Capture the cell that displays the provided text and extract its (x, y) central coordinate. 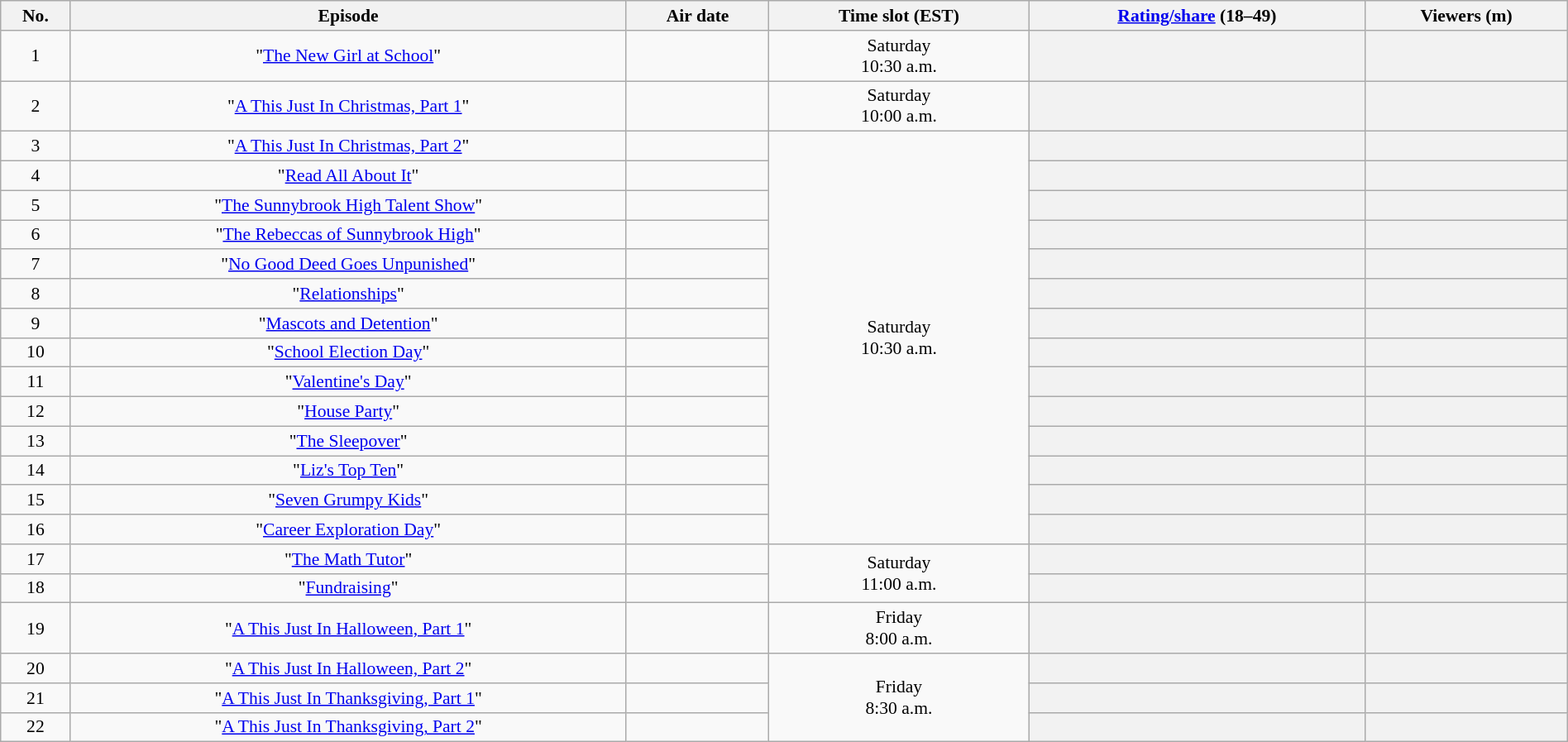
Rating/share (18–49) (1198, 16)
"House Party" (348, 412)
13 (36, 441)
"Mascots and Detention" (348, 323)
2 (36, 106)
4 (36, 176)
"A This Just In Christmas, Part 1" (348, 106)
"Read All About It" (348, 176)
"No Good Deed Goes Unpunished" (348, 265)
1 (36, 56)
7 (36, 265)
22 (36, 727)
Friday8:30 a.m. (899, 698)
17 (36, 559)
"School Election Day" (348, 352)
Time slot (EST) (899, 16)
5 (36, 205)
20 (36, 668)
11 (36, 382)
"The Math Tutor" (348, 559)
"A This Just In Halloween, Part 1" (348, 629)
Air date (698, 16)
10 (36, 352)
21 (36, 698)
"Valentine's Day" (348, 382)
15 (36, 500)
18 (36, 588)
"A This Just In Christmas, Part 2" (348, 146)
12 (36, 412)
Saturday10:00 a.m. (899, 106)
Friday8:00 a.m. (899, 629)
Episode (348, 16)
14 (36, 471)
"The Sunnybrook High Talent Show" (348, 205)
8 (36, 294)
"Liz's Top Ten" (348, 471)
"A This Just In Thanksgiving, Part 2" (348, 727)
19 (36, 629)
Viewers (m) (1466, 16)
9 (36, 323)
3 (36, 146)
"The New Girl at School" (348, 56)
"Fundraising" (348, 588)
"Relationships" (348, 294)
No. (36, 16)
16 (36, 529)
6 (36, 235)
"Career Exploration Day" (348, 529)
"Seven Grumpy Kids" (348, 500)
Saturday11:00 a.m. (899, 574)
"The Sleepover" (348, 441)
"A This Just In Thanksgiving, Part 1" (348, 698)
"A This Just In Halloween, Part 2" (348, 668)
"The Rebeccas of Sunnybrook High" (348, 235)
